Detect which cell encompasses the target text, then output its (x, y) center coordinate. 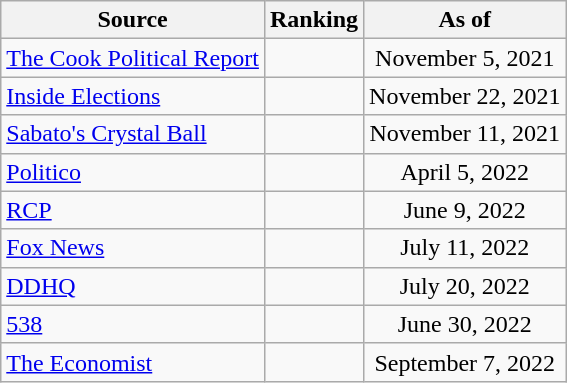
The Cook Political Report (133, 58)
Fox News (133, 248)
November 11, 2021 (465, 134)
DDHQ (133, 286)
July 11, 2022 (465, 248)
June 9, 2022 (465, 210)
November 22, 2021 (465, 96)
Source (133, 20)
Inside Elections (133, 96)
July 20, 2022 (465, 286)
Ranking (314, 20)
The Economist (133, 362)
RCP (133, 210)
June 30, 2022 (465, 324)
Sabato's Crystal Ball (133, 134)
April 5, 2022 (465, 172)
Politico (133, 172)
538 (133, 324)
As of (465, 20)
September 7, 2022 (465, 362)
November 5, 2021 (465, 58)
